Search for the cell housing the specified text and yield its (x, y) center coordinate. 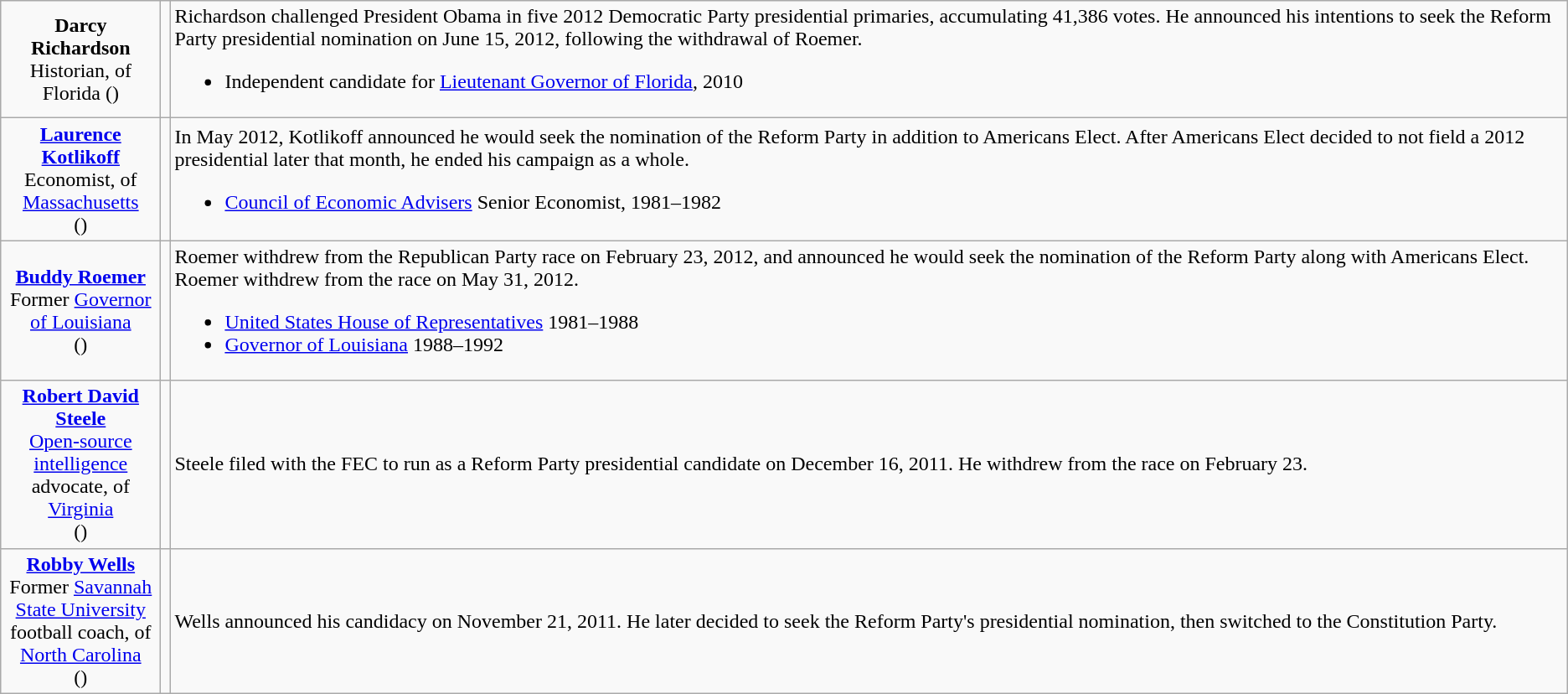
Robby WellsFormer Savannah State University football coach, of North Carolina() (80, 620)
Steele filed with the FEC to run as a Reform Party presidential candidate on December 16, 2011. He withdrew from the race on February 23. (869, 464)
Buddy RoemerFormer Governor of Louisiana() (80, 310)
Darcy RichardsonHistorian, of Florida () (80, 60)
Laurence KotlikoffEconomist, of Massachusetts() (80, 179)
Robert David SteeleOpen-source intelligence advocate, of Virginia() (80, 464)
